For the text-containing cell, return its midpoint in [x, y] coordinate format. 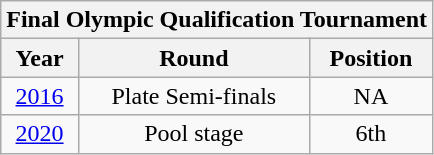
2020 [40, 134]
NA [370, 96]
2016 [40, 96]
Year [40, 58]
Round [194, 58]
Pool stage [194, 134]
Position [370, 58]
Plate Semi-finals [194, 96]
Final Olympic Qualification Tournament [217, 20]
6th [370, 134]
